Search for the cell housing the specified text and yield its (X, Y) center coordinate. 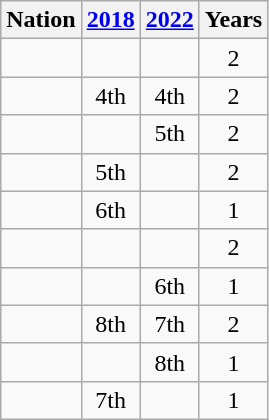
Years (233, 20)
2018 (110, 20)
Nation (41, 20)
2022 (170, 20)
